Identify which cell holds the provided text, then report its [x, y] central coordinate. 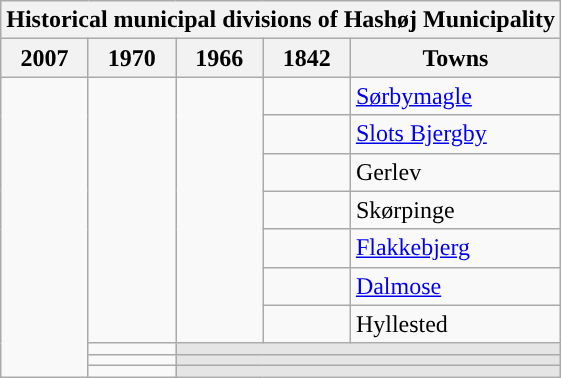
Towns [455, 58]
Historical municipal divisions of Hashøj Municipality [281, 20]
1970 [132, 58]
Dalmose [455, 286]
2007 [44, 58]
Gerlev [455, 172]
1966 [220, 58]
Sørbymagle [455, 96]
1842 [306, 58]
Slots Bjergby [455, 134]
Skørpinge [455, 210]
Hyllested [455, 324]
Flakkebjerg [455, 248]
